Output the [X, Y] coordinate of the center of the cell containing the given text.  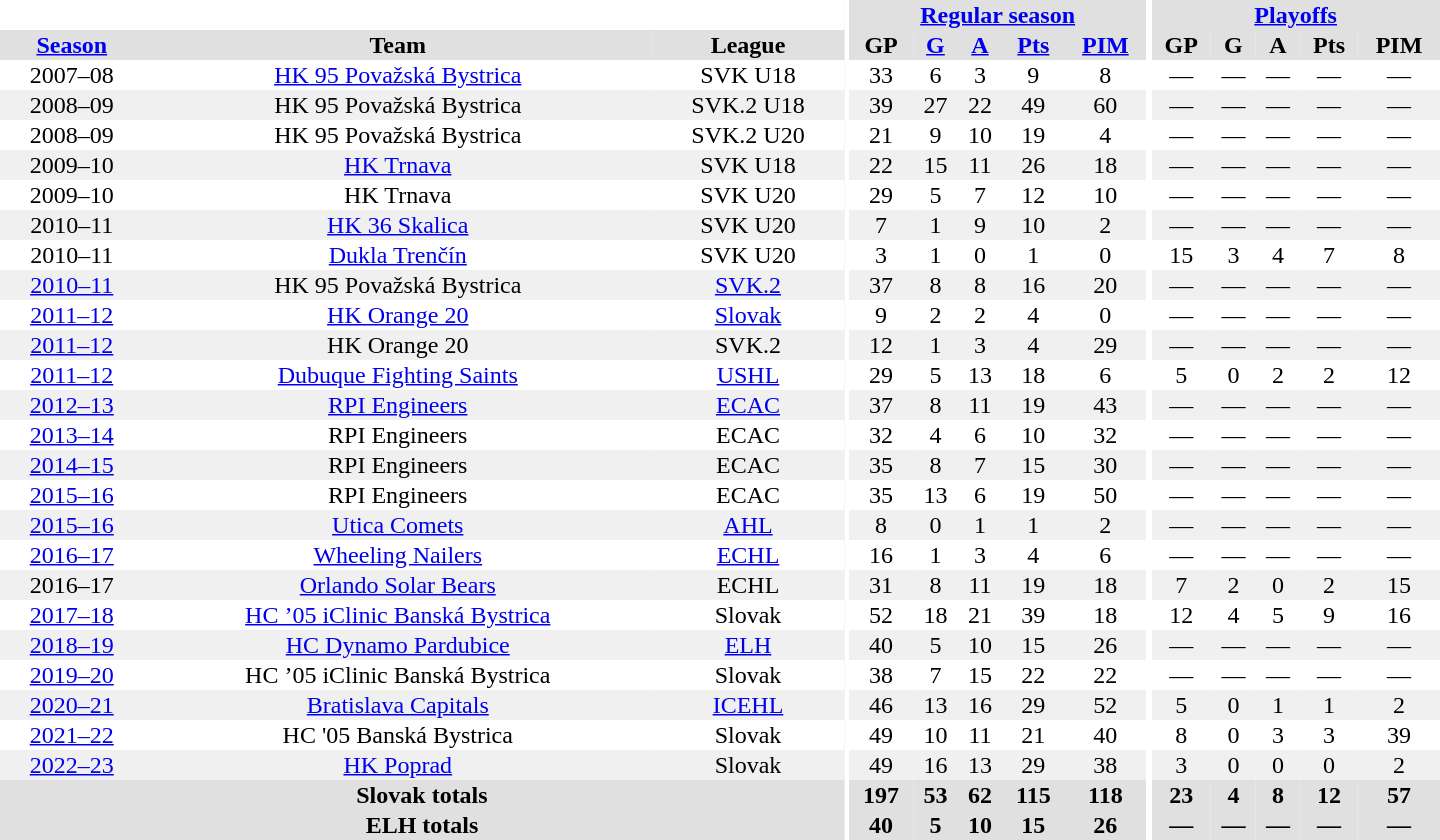
2012–13 [72, 405]
62 [980, 795]
Regular season [998, 15]
2021–22 [72, 735]
AHL [748, 525]
2022–23 [72, 765]
Season [72, 45]
57 [1399, 795]
Playoffs [1296, 15]
HC '05 Banská Bystrica [398, 735]
115 [1033, 795]
118 [1105, 795]
SVK.2 U20 [748, 135]
2014–15 [72, 465]
31 [881, 585]
2018–19 [72, 645]
Wheeling Nailers [398, 555]
60 [1105, 105]
46 [881, 705]
Dukla Trenčín [398, 255]
2019–20 [72, 675]
Slovak totals [422, 795]
27 [936, 105]
ICEHL [748, 705]
33 [881, 75]
43 [1105, 405]
SVK.2 U18 [748, 105]
2007–08 [72, 75]
53 [936, 795]
197 [881, 795]
League [748, 45]
Team [398, 45]
2020–21 [72, 705]
50 [1105, 495]
HK Poprad [398, 765]
Orlando Solar Bears [398, 585]
ELH totals [422, 825]
Dubuque Fighting Saints [398, 375]
HK 36 Skalica [398, 225]
Bratislava Capitals [398, 705]
HC Dynamo Pardubice [398, 645]
USHL [748, 375]
20 [1105, 285]
30 [1105, 465]
Utica Comets [398, 525]
2017–18 [72, 615]
2013–14 [72, 435]
ELH [748, 645]
23 [1181, 795]
